Search for the cell housing the specified text and yield its [x, y] center coordinate. 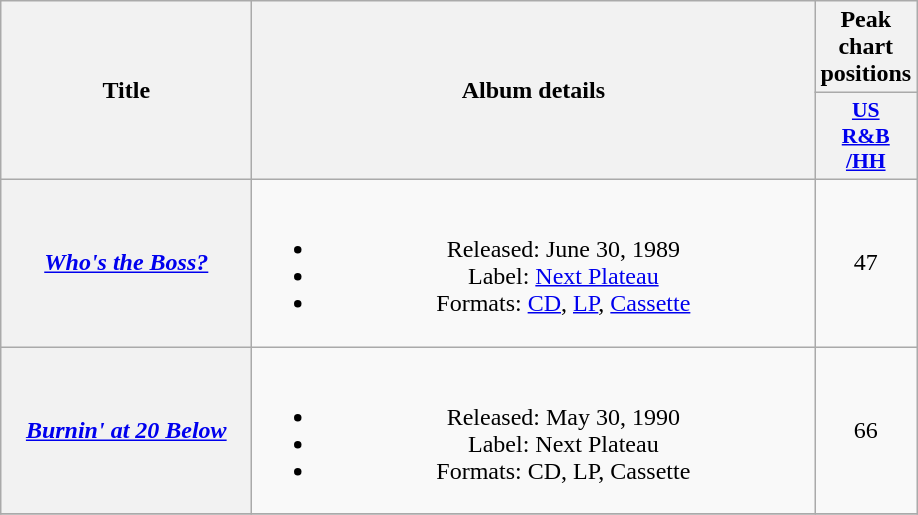
Burnin' at 20 Below [126, 430]
Released: June 30, 1989Label: Next PlateauFormats: CD, LP, Cassette [534, 262]
66 [866, 430]
47 [866, 262]
USR&B/HH [866, 136]
Peak chart positions [866, 47]
Who's the Boss? [126, 262]
Album details [534, 90]
Released: May 30, 1990Label: Next PlateauFormats: CD, LP, Cassette [534, 430]
Title [126, 90]
